Capture the cell that displays the provided text and extract its [X, Y] central coordinate. 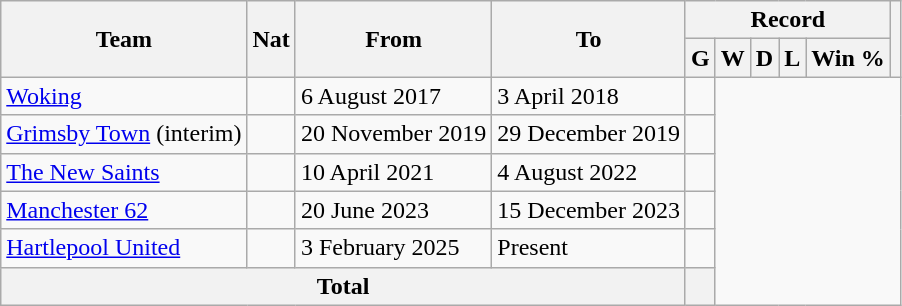
Present [589, 248]
From [393, 39]
3 April 2018 [589, 96]
To [589, 39]
Win % [848, 58]
3 February 2025 [393, 248]
The New Saints [124, 172]
Team [124, 39]
Record [788, 20]
G [700, 58]
Grimsby Town (interim) [124, 134]
20 November 2019 [393, 134]
20 June 2023 [393, 210]
W [732, 58]
29 December 2019 [589, 134]
10 April 2021 [393, 172]
6 August 2017 [393, 96]
L [792, 58]
4 August 2022 [589, 172]
Total [344, 286]
D [764, 58]
Nat [271, 39]
Manchester 62 [124, 210]
Hartlepool United [124, 248]
15 December 2023 [589, 210]
Woking [124, 96]
